Pinpoint the cell where the given text exists, returning its [X, Y] midpoint coordinate. 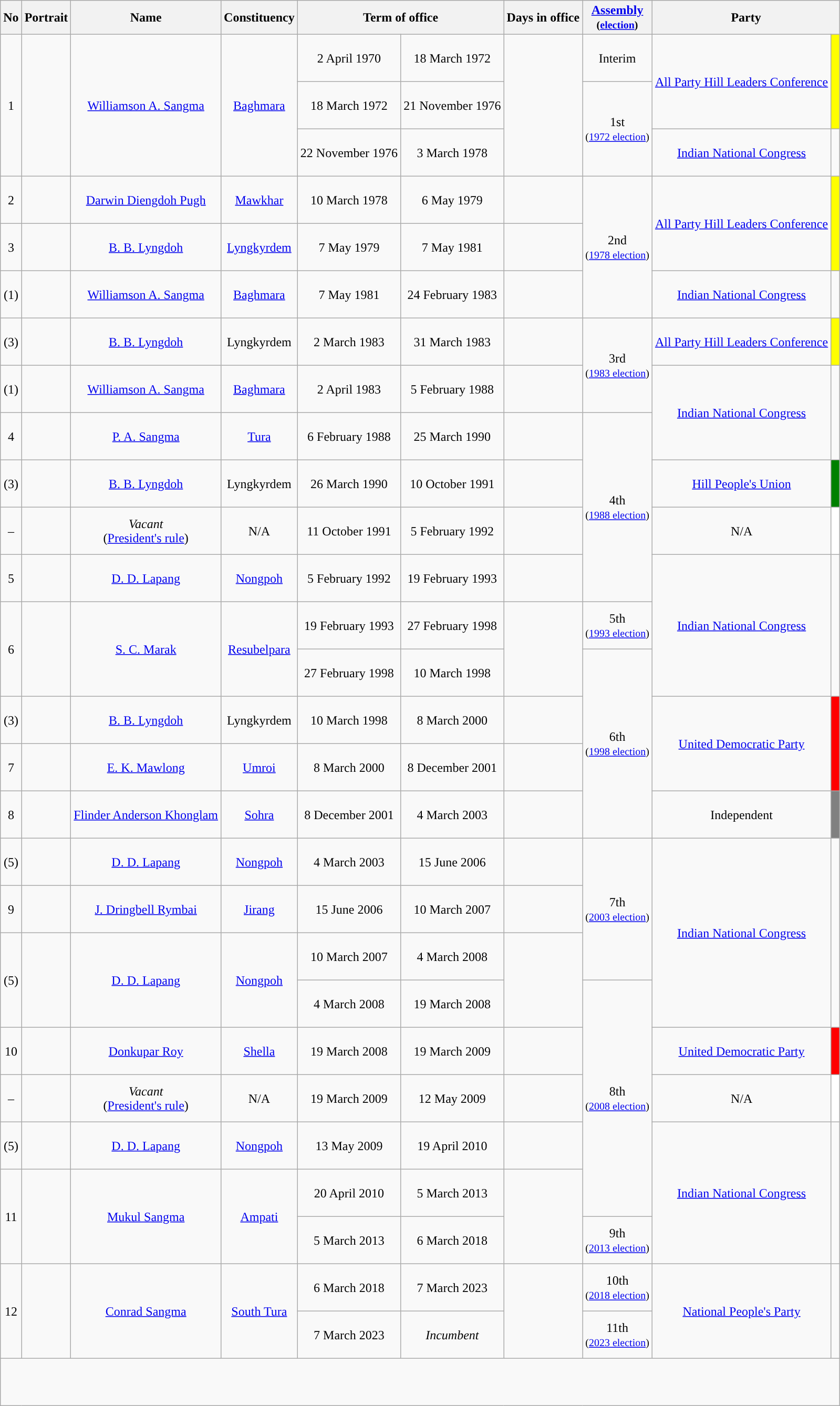
4th(1988 election) [618, 508]
22 November 1976 [349, 153]
7th(2003 election) [618, 909]
3rd(1983 election) [618, 366]
6 May 1979 [452, 200]
1st(1972 election) [618, 129]
2 [11, 200]
Umroi [260, 768]
2nd(1978 election) [618, 247]
31 March 1983 [452, 342]
Tura [260, 437]
1 [11, 106]
9 [11, 909]
19 April 2010 [452, 1146]
Sohra [260, 815]
8 [11, 815]
Name [146, 18]
Darwin Diengdoh Pugh [146, 200]
Independent [741, 815]
Constituency [260, 18]
Resubelpara [260, 649]
26 March 1990 [349, 484]
2 April 1970 [349, 58]
5 [11, 578]
6 [11, 649]
3 [11, 247]
Hill People's Union [741, 484]
Incumbent [452, 1335]
J. Dringbell Rymbai [146, 909]
10 October 1991 [452, 484]
Flinder Anderson Khonglam [146, 815]
South Tura [260, 1311]
Portrait [46, 18]
Shella [260, 1051]
8th(2008 election) [618, 1099]
9th(2013 election) [618, 1240]
20 April 2010 [349, 1193]
Days in office [543, 18]
6th(1998 election) [618, 744]
24 February 1983 [452, 295]
7 May 1979 [349, 247]
10 [11, 1051]
6 February 1988 [349, 437]
3 March 1978 [452, 153]
5 February 1988 [452, 389]
Jirang [260, 909]
10th(2018 election) [618, 1288]
2 April 1983 [349, 389]
21 November 1976 [452, 106]
10 March 1978 [349, 200]
7 [11, 768]
E. K. Mawlong [146, 768]
25 March 1990 [452, 437]
Term of office [400, 18]
4 [11, 437]
Ampati [260, 1217]
National People's Party [741, 1311]
Donkupar Roy [146, 1051]
Mawkhar [260, 200]
12 [11, 1311]
Assembly(election) [618, 18]
Party [746, 18]
P. A. Sangma [146, 437]
5th(1993 election) [618, 626]
No [11, 18]
Interim [618, 58]
11th(2023 election) [618, 1335]
13 May 2009 [349, 1146]
12 May 2009 [452, 1099]
11 October 1991 [349, 531]
2 March 1983 [349, 342]
Conrad Sangma [146, 1311]
11 [11, 1217]
S. C. Marak [146, 649]
Mukul Sangma [146, 1217]
